Return the [X, Y] coordinate for the center point of the cell that contains the specified text.  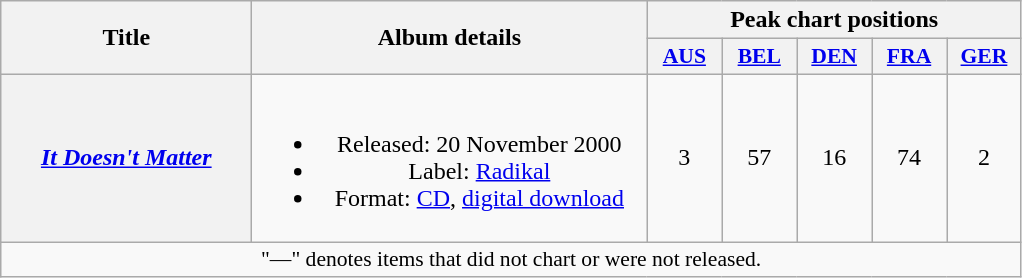
Peak chart positions [834, 20]
BEL [760, 57]
DEN [834, 57]
It Doesn't Matter [126, 158]
16 [834, 158]
Title [126, 38]
AUS [684, 57]
GER [984, 57]
"—" denotes items that did not chart or were not released. [512, 260]
2 [984, 158]
FRA [910, 57]
Album details [450, 38]
57 [760, 158]
3 [684, 158]
74 [910, 158]
Released: 20 November 2000Label: RadikalFormat: CD, digital download [450, 158]
